Capture the cell that displays the provided text and extract its [X, Y] central coordinate. 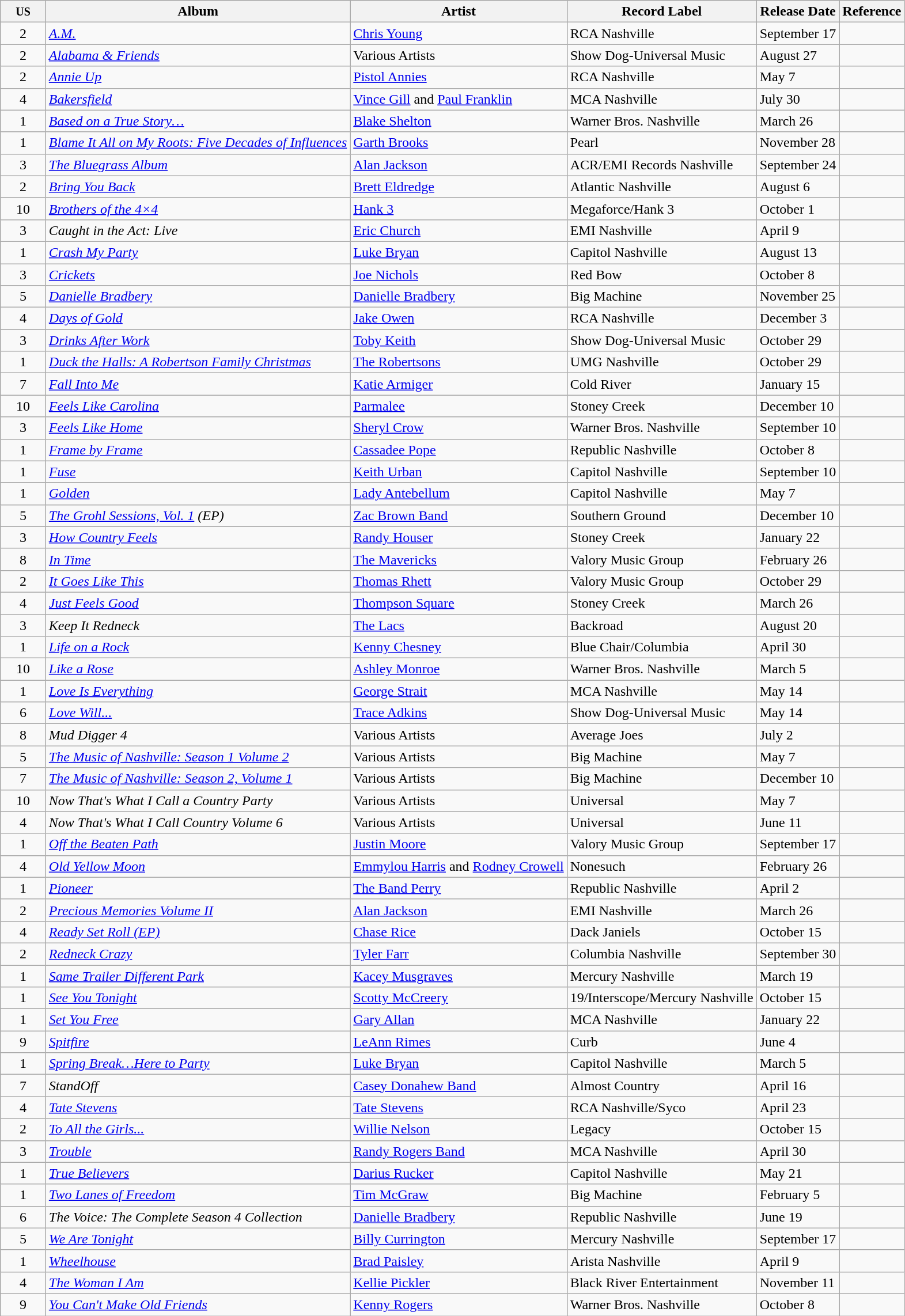
November 28 [798, 143]
Keep It Redneck [198, 625]
Bakersfield [198, 99]
Now That's What I Call Country Volume 6 [198, 822]
Atlantic Nashville [661, 187]
Bring You Back [198, 187]
Love Is Everything [198, 691]
Eric Church [459, 230]
The Grohl Sessions, Vol. 1 (EP) [198, 515]
Almost Country [661, 1086]
Annie Up [198, 77]
Red Bow [661, 275]
Nonesuch [661, 866]
December 3 [798, 318]
Spring Break…Here to Party [198, 1064]
Crash My Party [198, 252]
Darius Rucker [459, 1173]
Album [198, 12]
The Robertsons [459, 362]
Blue Chair/Columbia [661, 647]
Cold River [661, 384]
June 19 [798, 1217]
Feels Like Home [198, 428]
Arista Nashville [661, 1261]
Now That's What I Call a Country Party [198, 801]
Feels Like Carolina [198, 406]
Garth Brooks [459, 143]
January 15 [798, 384]
Just Feels Good [198, 603]
Days of Gold [198, 318]
Toby Keith [459, 340]
19/Interscope/Mercury Nashville [661, 998]
Like a Rose [198, 669]
Ready Set Roll (EP) [198, 932]
Dack Janiels [661, 932]
Thomas Rhett [459, 581]
Lady Antebellum [459, 494]
Based on a True Story… [198, 121]
June 11 [798, 822]
The Mavericks [459, 559]
Megaforce/Hank 3 [661, 208]
To All the Girls... [198, 1129]
July 2 [798, 735]
Brad Paisley [459, 1261]
Vince Gill and Paul Franklin [459, 99]
You Can't Make Old Friends [198, 1304]
Willie Nelson [459, 1129]
Keith Urban [459, 472]
August 13 [798, 252]
Spitfire [198, 1042]
Hank 3 [459, 208]
Columbia Nashville [661, 954]
Billy Currington [459, 1239]
Southern Ground [661, 515]
Kacey Musgraves [459, 976]
StandOff [198, 1086]
Same Trailer Different Park [198, 976]
August 27 [798, 55]
We Are Tonight [198, 1239]
Life on a Rock [198, 647]
Reference [872, 12]
November 25 [798, 297]
Kenny Rogers [459, 1304]
Wheelhouse [198, 1261]
Scotty McCreery [459, 998]
Average Joes [661, 735]
Two Lanes of Freedom [198, 1195]
Randy Rogers Band [459, 1151]
Sheryl Crow [459, 428]
November 11 [798, 1283]
The Music of Nashville: Season 2, Volume 1 [198, 779]
The Music of Nashville: Season 1 Volume 2 [198, 757]
Backroad [661, 625]
Kenny Chesney [459, 647]
Golden [198, 494]
March 19 [798, 976]
Redneck Crazy [198, 954]
April 23 [798, 1108]
George Strait [459, 691]
Chase Rice [459, 932]
Parmalee [459, 406]
Legacy [661, 1129]
Brett Eldredge [459, 187]
Alabama & Friends [198, 55]
August 20 [798, 625]
Fall Into Me [198, 384]
September 24 [798, 165]
Fuse [198, 472]
September 30 [798, 954]
How Country Feels [198, 537]
The Lacs [459, 625]
Artist [459, 12]
Trouble [198, 1151]
Kellie Pickler [459, 1283]
Release Date [798, 12]
In Time [198, 559]
Tim McGraw [459, 1195]
Old Yellow Moon [198, 866]
Off the Beaten Path [198, 844]
The Woman I Am [198, 1283]
Record Label [661, 12]
Brothers of the 4×4 [198, 208]
May 21 [798, 1173]
Set You Free [198, 1020]
April 2 [798, 888]
Blame It All on My Roots: Five Decades of Influences [198, 143]
Black River Entertainment [661, 1283]
Tyler Farr [459, 954]
Crickets [198, 275]
Duck the Halls: A Robertson Family Christmas [198, 362]
Pioneer [198, 888]
Drinks After Work [198, 340]
The Voice: The Complete Season 4 Collection [198, 1217]
RCA Nashville/Syco [661, 1108]
June 4 [798, 1042]
Pearl [661, 143]
True Believers [198, 1173]
Zac Brown Band [459, 515]
See You Tonight [198, 998]
Caught in the Act: Live [198, 230]
LeAnn Rimes [459, 1042]
Joe Nichols [459, 275]
Casey Donahew Band [459, 1086]
Randy Houser [459, 537]
April 16 [798, 1086]
Justin Moore [459, 844]
A.M. [198, 33]
The Band Perry [459, 888]
July 30 [798, 99]
Blake Shelton [459, 121]
October 1 [798, 208]
Pistol Annies [459, 77]
Frame by Frame [198, 450]
Gary Allan [459, 1020]
Jake Owen [459, 318]
The Bluegrass Album [198, 165]
Trace Adkins [459, 713]
Thompson Square [459, 603]
ACR/EMI Records Nashville [661, 165]
Katie Armiger [459, 384]
Ashley Monroe [459, 669]
Emmylou Harris and Rodney Crowell [459, 866]
Chris Young [459, 33]
August 6 [798, 187]
Precious Memories Volume II [198, 910]
US [23, 12]
Mud Digger 4 [198, 735]
Cassadee Pope [459, 450]
It Goes Like This [198, 581]
UMG Nashville [661, 362]
February 5 [798, 1195]
Curb [661, 1042]
Love Will... [198, 713]
